For the text-containing cell, return its midpoint in (x, y) coordinate format. 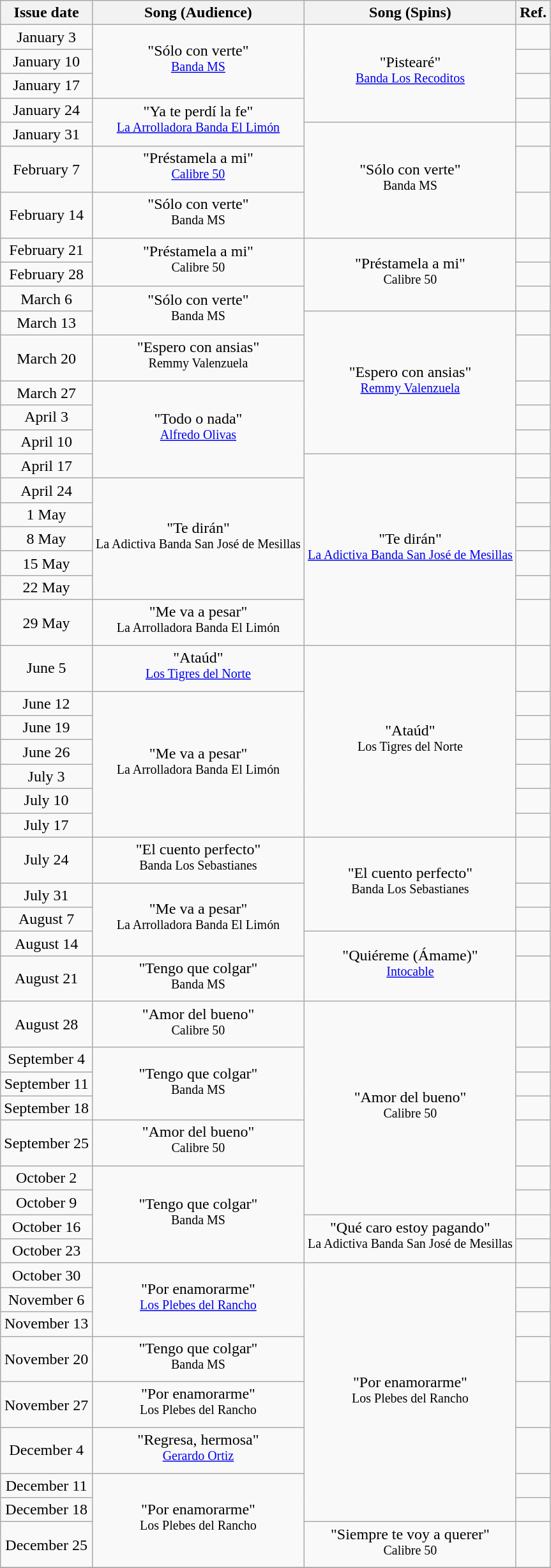
"Quiéreme (Ámame)"Intocable (410, 967)
January 24 (47, 110)
February 28 (47, 274)
August 7 (47, 919)
January 17 (47, 86)
February 7 (47, 169)
December 4 (47, 1450)
October 23 (47, 1251)
March 13 (47, 323)
September 18 (47, 1108)
July 24 (47, 860)
March 6 (47, 298)
15 May (47, 563)
July 31 (47, 895)
22 May (47, 588)
August 21 (47, 979)
June 26 (47, 752)
November 20 (47, 1359)
April 3 (47, 417)
February 21 (47, 250)
August 28 (47, 1024)
"Todo o nada"Alfredo Olivas (198, 429)
January 10 (47, 61)
June 5 (47, 668)
April 10 (47, 442)
April 24 (47, 490)
July 3 (47, 776)
Issue date (47, 13)
"Pistearé"Banda Los Recoditos (410, 73)
"Qué caro estoy pagando"La Adictiva Banda San José de Mesillas (410, 1239)
March 27 (47, 393)
February 14 (47, 215)
December 11 (47, 1486)
October 16 (47, 1227)
"Regresa, hermosa"Gerardo Ortiz (198, 1450)
December 18 (47, 1510)
1 May (47, 514)
"Siempre te voy a querer"Calibre 50 (410, 1545)
Song (Audience) (198, 13)
September 25 (47, 1143)
June 12 (47, 703)
October 9 (47, 1203)
September 11 (47, 1084)
June 19 (47, 728)
July 17 (47, 825)
December 25 (47, 1545)
Song (Spins) (410, 13)
29 May (47, 623)
8 May (47, 539)
November 13 (47, 1324)
"Ya te perdí la fe"La Arrolladora Banda El Limón (198, 122)
November 27 (47, 1405)
January 31 (47, 134)
July 10 (47, 801)
January 3 (47, 37)
October 2 (47, 1178)
November 6 (47, 1300)
April 17 (47, 466)
August 14 (47, 944)
March 20 (47, 358)
Ref. (532, 13)
September 4 (47, 1059)
October 30 (47, 1275)
